Return [X, Y] of the center of cell containing provided text 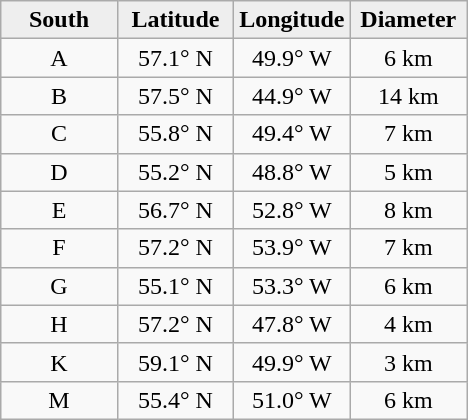
D [59, 172]
A [59, 58]
Latitude [175, 20]
59.1° N [175, 362]
8 km [408, 210]
55.1° N [175, 286]
Diameter [408, 20]
H [59, 324]
51.0° W [292, 400]
49.4° W [292, 134]
Longitude [292, 20]
C [59, 134]
55.8° N [175, 134]
53.3° W [292, 286]
44.9° W [292, 96]
4 km [408, 324]
57.5° N [175, 96]
53.9° W [292, 248]
55.2° N [175, 172]
57.1° N [175, 58]
3 km [408, 362]
G [59, 286]
South [59, 20]
52.8° W [292, 210]
56.7° N [175, 210]
14 km [408, 96]
B [59, 96]
55.4° N [175, 400]
K [59, 362]
5 km [408, 172]
M [59, 400]
48.8° W [292, 172]
F [59, 248]
47.8° W [292, 324]
E [59, 210]
